Provide the [x, y] coordinate of the cell's center where the given text is located.  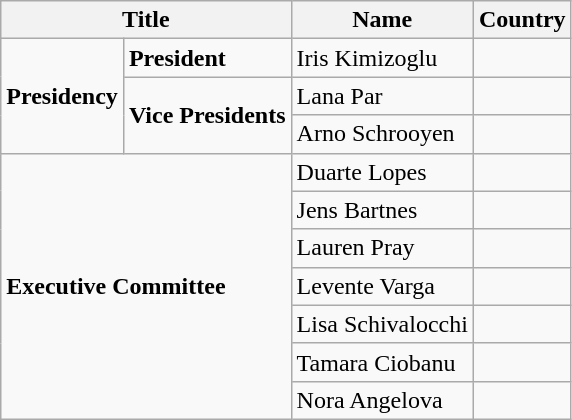
Lisa Schivalocchi [382, 324]
Country [522, 20]
Iris Kimizoglu [382, 58]
Executive Committee [146, 286]
Presidency [62, 96]
Tamara Ciobanu [382, 362]
Vice Presidents [207, 115]
Lana Par [382, 96]
Levente Varga [382, 286]
Name [382, 20]
Title [146, 20]
Arno Schrooyen [382, 134]
Lauren Pray [382, 248]
Jens Bartnes [382, 210]
Duarte Lopes [382, 172]
President [207, 58]
Nora Angelova [382, 400]
